Extract the [x, y] coordinate from the center of the cell holding the provided text.  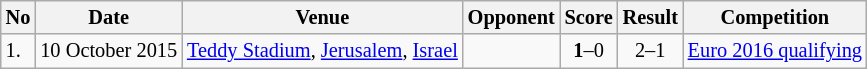
2–1 [650, 51]
1–0 [589, 51]
No [18, 17]
Competition [775, 17]
Result [650, 17]
Euro 2016 qualifying [775, 51]
Date [108, 17]
1. [18, 51]
Venue [322, 17]
Opponent [512, 17]
Teddy Stadium, Jerusalem, Israel [322, 51]
10 October 2015 [108, 51]
Score [589, 17]
